Find where the given text appears and provide that cell's center as (X, Y) coordinate. 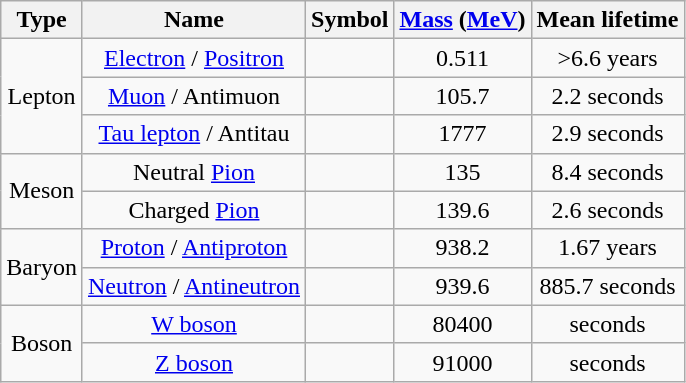
Neutral Pion (194, 172)
Charged Pion (194, 210)
2.2 seconds (608, 96)
Electron / Positron (194, 58)
Symbol (350, 20)
2.9 seconds (608, 134)
Lepton (42, 96)
Neutron / Antineutron (194, 286)
Name (194, 20)
80400 (462, 324)
>6.6 years (608, 58)
Type (42, 20)
139.6 (462, 210)
91000 (462, 362)
Baryon (42, 267)
Muon / Antimuon (194, 96)
135 (462, 172)
885.7 seconds (608, 286)
W boson (194, 324)
1777 (462, 134)
Proton / Antiproton (194, 248)
105.7 (462, 96)
1.67 years (608, 248)
938.2 (462, 248)
Z boson (194, 362)
0.511 (462, 58)
2.6 seconds (608, 210)
8.4 seconds (608, 172)
939.6 (462, 286)
Boson (42, 343)
Mean lifetime (608, 20)
Mass (MeV) (462, 20)
Tau lepton / Antitau (194, 134)
Meson (42, 191)
